Pinpoint the cell where the given text exists, returning its [x, y] midpoint coordinate. 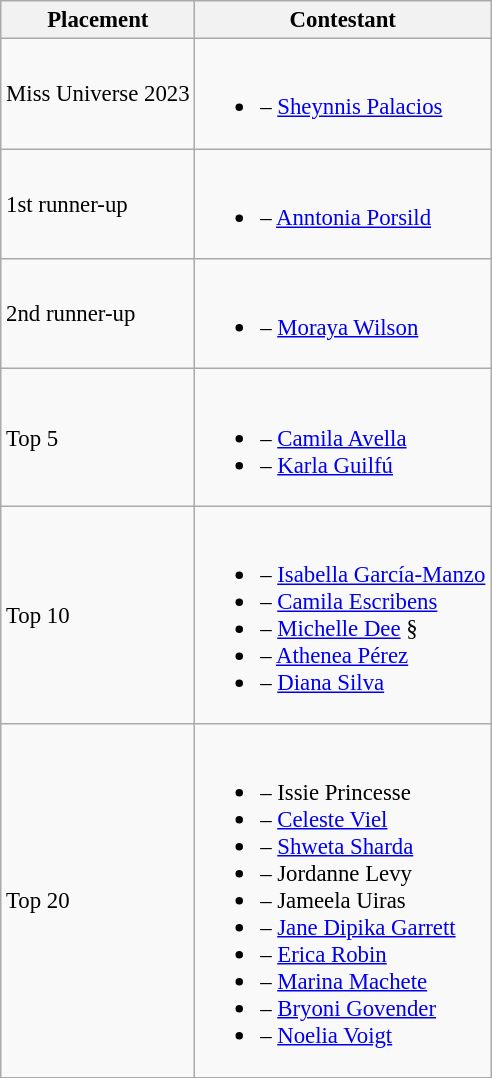
– Anntonia Porsild [343, 204]
Contestant [343, 20]
Top 10 [98, 615]
Miss Universe 2023 [98, 94]
Top 20 [98, 900]
– Moraya Wilson [343, 314]
– Isabella García-Manzo – Camila Escribens – Michelle Dee § – Athenea Pérez – Diana Silva [343, 615]
– Camila Avella – Karla Guilfú [343, 438]
Top 5 [98, 438]
– Sheynnis Palacios [343, 94]
Placement [98, 20]
1st runner-up [98, 204]
2nd runner-up [98, 314]
